Detect which cell encompasses the target text, then output its [x, y] center coordinate. 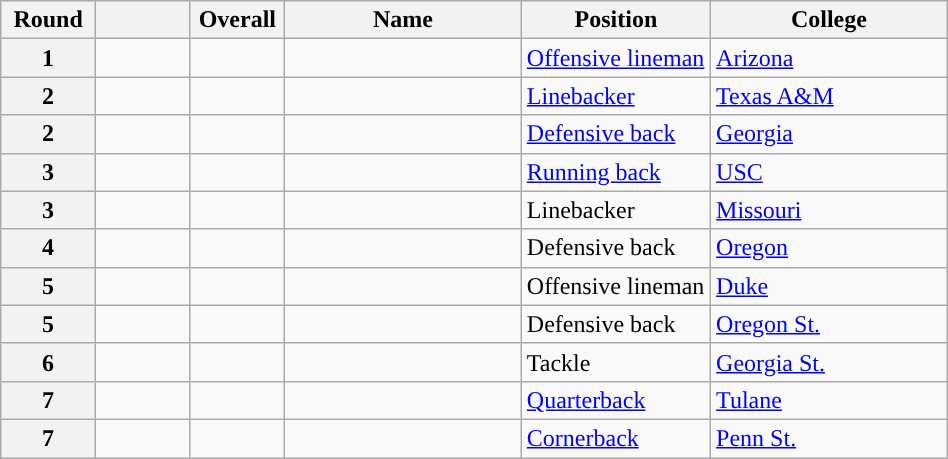
Missouri [830, 210]
Tulane [830, 400]
Arizona [830, 58]
Oregon [830, 248]
Quarterback [616, 400]
6 [48, 362]
Running back [616, 172]
Tackle [616, 362]
Overall [238, 20]
Texas A&M [830, 96]
Georgia St. [830, 362]
Penn St. [830, 438]
Position [616, 20]
Georgia [830, 134]
Name [404, 20]
Cornerback [616, 438]
4 [48, 248]
Round [48, 20]
Duke [830, 286]
College [830, 20]
Oregon St. [830, 324]
USC [830, 172]
1 [48, 58]
